Return the (X, Y) coordinate for the center point of the cell that contains the specified text.  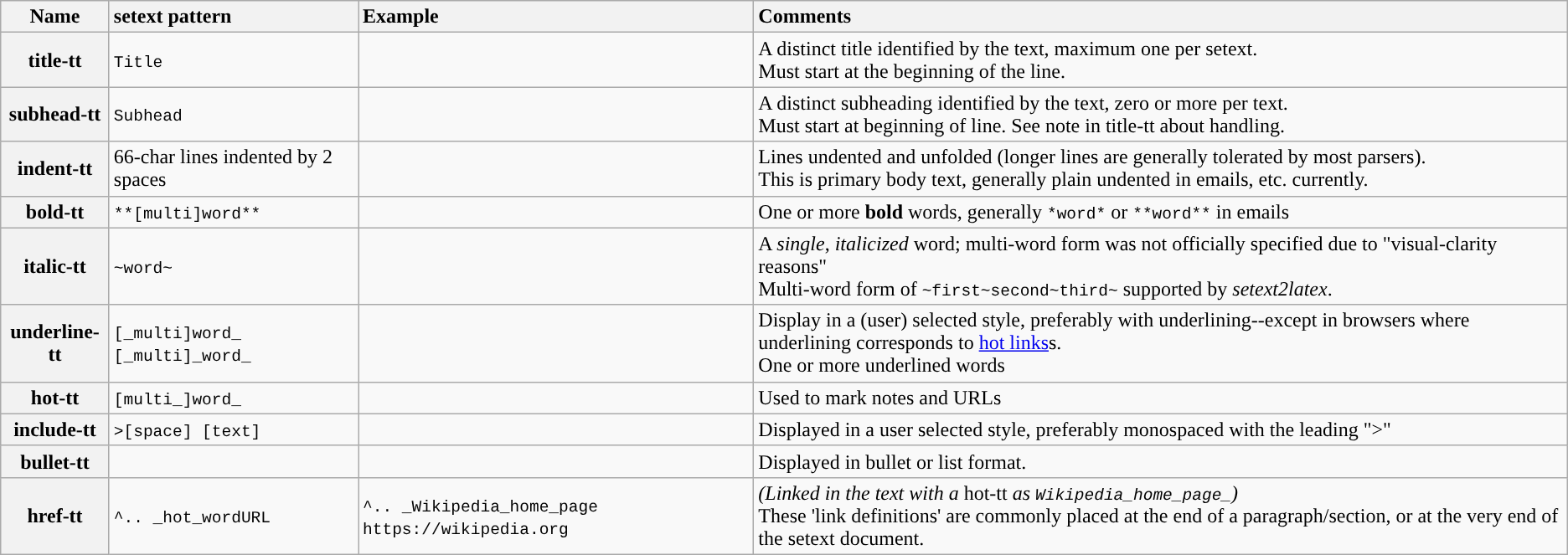
~word~ (233, 266)
Name (55, 17)
Example (556, 17)
Displayed in a user selected style, preferably monospaced with the leading ">" (1161, 429)
setext pattern (233, 17)
href-tt (55, 516)
**[multi]word** (233, 212)
underline-tt (55, 343)
Subhead (233, 114)
title-tt (55, 60)
italic-tt (55, 266)
bold-tt (55, 212)
One or more bold words, generally *word* or **word** in emails (1161, 212)
subhead-tt (55, 114)
Used to mark notes and URLs (1161, 398)
^.. _Wikipedia_home_page https://wikipedia.org (556, 516)
include-tt (55, 429)
66-char lines indented by 2 spaces (233, 169)
[multi_]word_ (233, 398)
Comments (1161, 17)
Title (233, 60)
bullet-tt (55, 461)
indent-tt (55, 169)
hot-tt (55, 398)
A distinct subheading identified by the text, zero or more per text.Must start at beginning of line. See note in title-tt about handling. (1161, 114)
[_multi]word_[_multi]_word_ (233, 343)
Displayed in bullet or list format. (1161, 461)
>[space] [text] (233, 429)
^.. _hot_wordURL (233, 516)
A distinct title identified by the text, maximum one per setext.Must start at the beginning of the line. (1161, 60)
